Capture the cell that displays the provided text and extract its [X, Y] central coordinate. 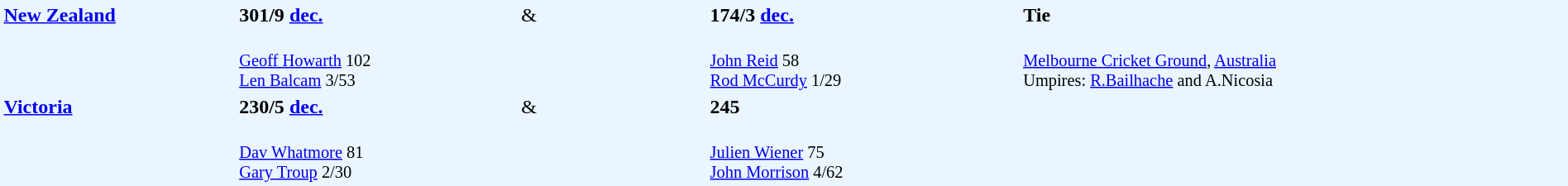
230/5 dec. [378, 107]
174/3 dec. [864, 15]
New Zealand [119, 47]
245 [864, 107]
Geoff Howarth 102 Len Balcam 3/53 [378, 61]
301/9 dec. [378, 15]
Dav Whatmore 81 Gary Troup 2/30 [378, 152]
Victoria [119, 139]
Tie [1293, 15]
John Reid 58 Rod McCurdy 1/29 [864, 61]
Melbourne Cricket Ground, Australia Umpires: R.Bailhache and A.Nicosia [1293, 107]
Julien Wiener 75 John Morrison 4/62 [864, 152]
